Search for the cell housing the specified text and yield its (x, y) center coordinate. 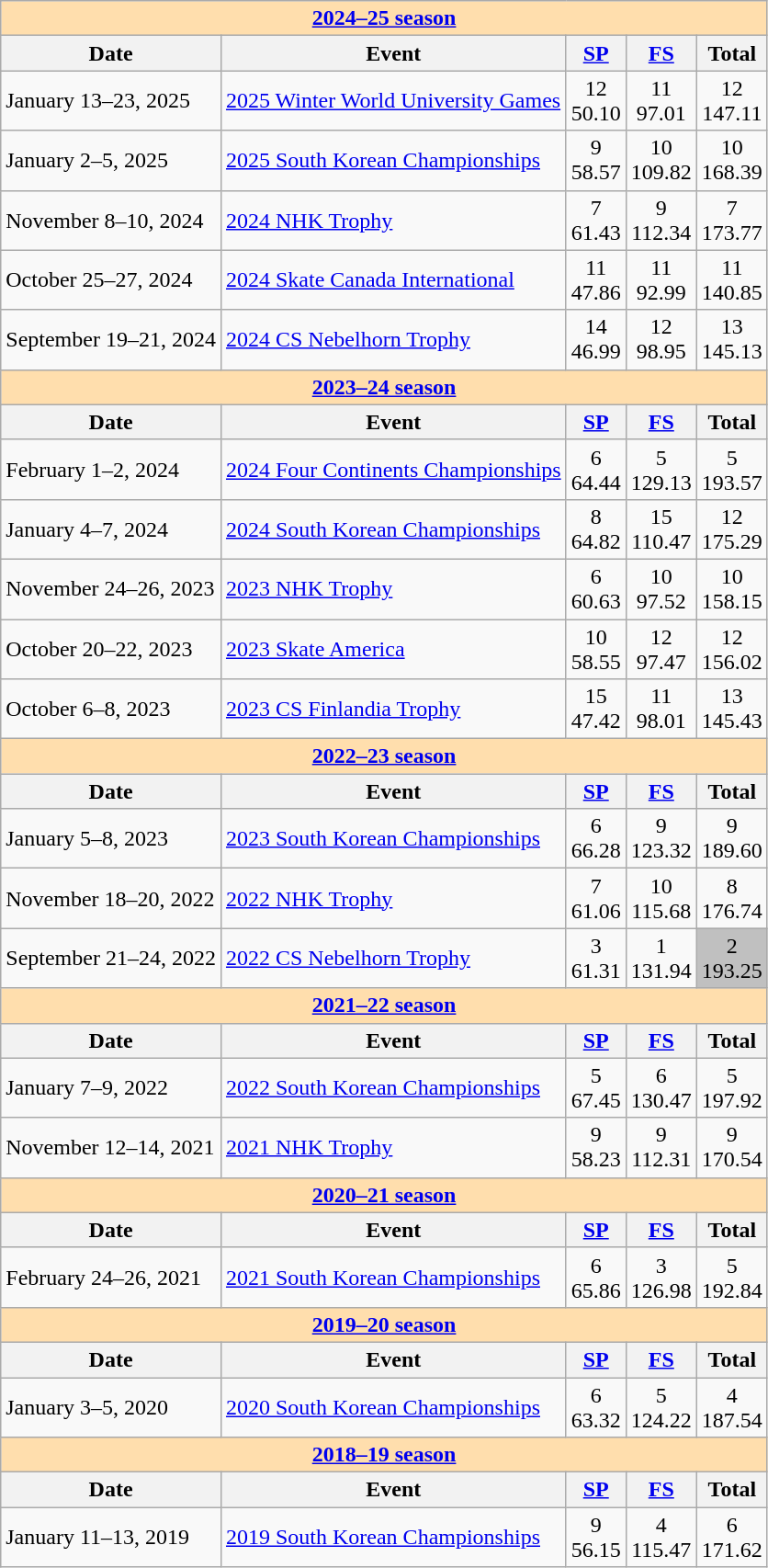
2023 NHK Trophy (393, 588)
12 97.47 (661, 649)
4 115.47 (661, 1537)
5 192.84 (731, 1278)
February 24–26, 2021 (111, 1278)
January 7–9, 2022 (111, 1088)
6 64.44 (595, 469)
January 3–5, 2020 (111, 1406)
15 110.47 (661, 529)
October 20–22, 2023 (111, 649)
9 56.15 (595, 1537)
2022 NHK Trophy (393, 899)
November 12–14, 2021 (111, 1147)
2021 NHK Trophy (393, 1147)
6 66.28 (595, 838)
11 97.01 (661, 101)
10 158.15 (731, 588)
January 2–5, 2025 (111, 160)
February 1–2, 2024 (111, 469)
January 5–8, 2023 (111, 838)
11 140.85 (731, 279)
2024 Skate Canada International (393, 279)
January 13–23, 2025 (111, 101)
12 98.95 (661, 340)
January 4–7, 2024 (111, 529)
2022 CS Nebelhorn Trophy (393, 958)
2024 CS Nebelhorn Trophy (393, 340)
9 112.31 (661, 1147)
2 193.25 (731, 958)
10 109.82 (661, 160)
2022–23 season (384, 756)
9 170.54 (731, 1147)
15 47.42 (595, 710)
8 176.74 (731, 899)
2018–19 season (384, 1455)
7 173.77 (731, 221)
7 61.06 (595, 899)
3 126.98 (661, 1278)
13 145.13 (731, 340)
11 92.99 (661, 279)
6 130.47 (661, 1088)
2020–21 season (384, 1195)
7 61.43 (595, 221)
2021 South Korean Championships (393, 1278)
2023–24 season (384, 387)
12 147.11 (731, 101)
10 115.68 (661, 899)
September 21–24, 2022 (111, 958)
2019–20 season (384, 1324)
5 129.13 (661, 469)
14 46.99 (595, 340)
9 123.32 (661, 838)
4 187.54 (731, 1406)
2023 CS Finlandia Trophy (393, 710)
8 64.82 (595, 529)
2019 South Korean Championships (393, 1537)
6 65.86 (595, 1278)
January 11–13, 2019 (111, 1537)
September 19–21, 2024 (111, 340)
October 25–27, 2024 (111, 279)
2025 South Korean Championships (393, 160)
2022 South Korean Championships (393, 1088)
2024 NHK Trophy (393, 221)
6 63.32 (595, 1406)
6 60.63 (595, 588)
6 171.62 (731, 1537)
2023 South Korean Championships (393, 838)
November 8–10, 2024 (111, 221)
10 97.52 (661, 588)
12 156.02 (731, 649)
2025 Winter World University Games (393, 101)
5 193.57 (731, 469)
2024–25 season (384, 18)
13 145.43 (731, 710)
2023 Skate America (393, 649)
9 189.60 (731, 838)
9 58.23 (595, 1147)
2024 Four Continents Championships (393, 469)
2024 South Korean Championships (393, 529)
12 50.10 (595, 101)
1 131.94 (661, 958)
2021–22 season (384, 1006)
10 58.55 (595, 649)
12 175.29 (731, 529)
October 6–8, 2023 (111, 710)
November 24–26, 2023 (111, 588)
3 61.31 (595, 958)
5 124.22 (661, 1406)
5 67.45 (595, 1088)
11 98.01 (661, 710)
9 58.57 (595, 160)
9 112.34 (661, 221)
2020 South Korean Championships (393, 1406)
November 18–20, 2022 (111, 899)
11 47.86 (595, 279)
5 197.92 (731, 1088)
10 168.39 (731, 160)
